Pinpoint the cell where the given text exists, returning its [X, Y] midpoint coordinate. 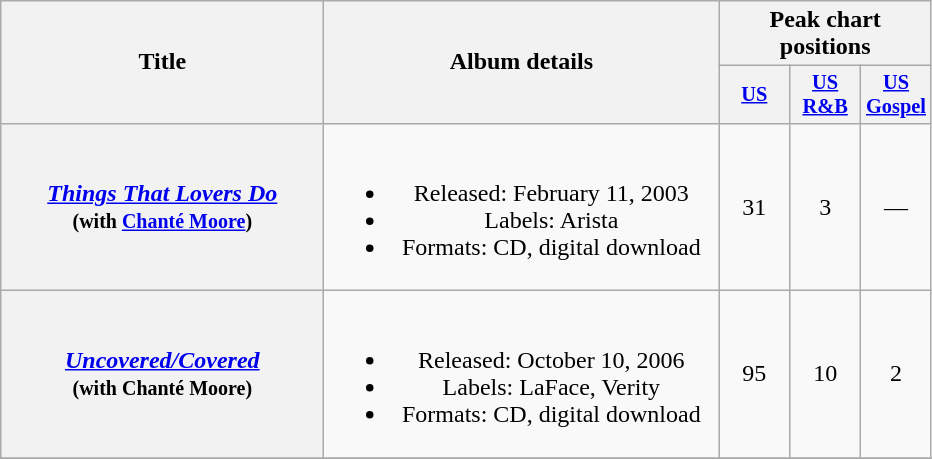
95 [754, 374]
Uncovered/Covered(with Chanté Moore) [162, 374]
Released: February 11, 2003Labels: AristaFormats: CD, digital download [522, 206]
US [754, 95]
Things That Lovers Do(with Chanté Moore) [162, 206]
Peak chart positions [826, 34]
USGospel [896, 95]
31 [754, 206]
Released: October 10, 2006Labels: LaFace, VerityFormats: CD, digital download [522, 374]
10 [826, 374]
— [896, 206]
Album details [522, 62]
Title [162, 62]
2 [896, 374]
3 [826, 206]
USR&B [826, 95]
